Pinpoint the cell where the given text exists, returning its [X, Y] midpoint coordinate. 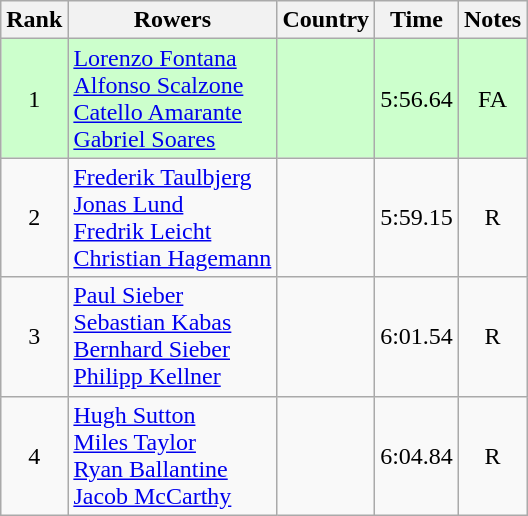
3 [34, 336]
6:01.54 [417, 336]
4 [34, 456]
Frederik TaulbjergJonas LundFredrik LeichtChristian Hagemann [172, 218]
5:56.64 [417, 98]
Lorenzo FontanaAlfonso ScalzoneCatello AmaranteGabriel Soares [172, 98]
2 [34, 218]
6:04.84 [417, 456]
Notes [492, 20]
Time [417, 20]
Rank [34, 20]
1 [34, 98]
Paul SieberSebastian KabasBernhard SieberPhilipp Kellner [172, 336]
Rowers [172, 20]
Country [326, 20]
Hugh SuttonMiles TaylorRyan BallantineJacob McCarthy [172, 456]
FA [492, 98]
5:59.15 [417, 218]
